Output the (x, y) coordinate of the center of the cell containing the given text.  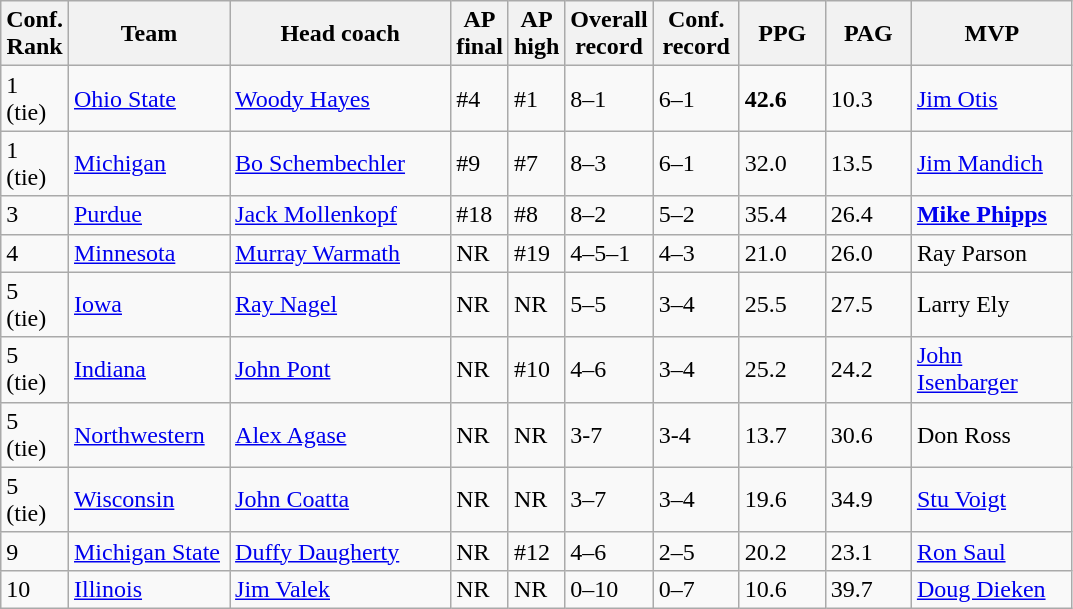
3 (35, 215)
35.4 (782, 215)
3–7 (609, 500)
Michigan (148, 164)
Michigan State (148, 551)
25.2 (782, 370)
5–5 (609, 304)
4–3 (696, 253)
Minnesota (148, 253)
3-4 (696, 434)
#12 (536, 551)
Purdue (148, 215)
AP high (536, 34)
13.5 (868, 164)
#9 (480, 164)
Jack Mollenkopf (340, 215)
Indiana (148, 370)
42.6 (782, 98)
25.5 (782, 304)
Doug Dieken (992, 589)
24.2 (868, 370)
PPG (782, 34)
32.0 (782, 164)
13.7 (782, 434)
Team (148, 34)
Jim Otis (992, 98)
10.6 (782, 589)
Bo Schembechler (340, 164)
Stu Voigt (992, 500)
Overall record (609, 34)
8–2 (609, 215)
3-7 (609, 434)
5–2 (696, 215)
8–3 (609, 164)
John Pont (340, 370)
2–5 (696, 551)
Ray Parson (992, 253)
Ray Nagel (340, 304)
Conf. record (696, 34)
21.0 (782, 253)
34.9 (868, 500)
#7 (536, 164)
PAG (868, 34)
Iowa (148, 304)
Jim Mandich (992, 164)
9 (35, 551)
20.2 (782, 551)
0–10 (609, 589)
Murray Warmath (340, 253)
Woody Hayes (340, 98)
#10 (536, 370)
John Isenbarger (992, 370)
4 (35, 253)
Alex Agase (340, 434)
Conf. Rank (35, 34)
#18 (480, 215)
Jim Valek (340, 589)
Mike Phipps (992, 215)
MVP (992, 34)
0–7 (696, 589)
Wisconsin (148, 500)
26.0 (868, 253)
27.5 (868, 304)
Duffy Daugherty (340, 551)
Larry Ely (992, 304)
Ron Saul (992, 551)
Ohio State (148, 98)
4–5–1 (609, 253)
10 (35, 589)
10.3 (868, 98)
Don Ross (992, 434)
#4 (480, 98)
19.6 (782, 500)
#8 (536, 215)
#1 (536, 98)
Illinois (148, 589)
39.7 (868, 589)
Northwestern (148, 434)
23.1 (868, 551)
30.6 (868, 434)
AP final (480, 34)
Head coach (340, 34)
#19 (536, 253)
8–1 (609, 98)
26.4 (868, 215)
John Coatta (340, 500)
